Capture the cell that displays the provided text and extract its (X, Y) central coordinate. 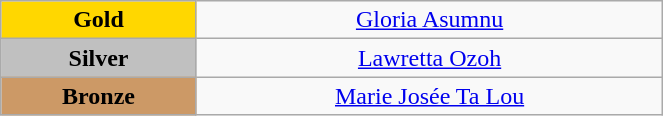
Bronze (99, 96)
Gold (99, 20)
Lawretta Ozoh (429, 58)
Gloria Asumnu (429, 20)
Silver (99, 58)
Marie Josée Ta Lou (429, 96)
